Locate the cell with the specified text and output its [X, Y] center coordinate. 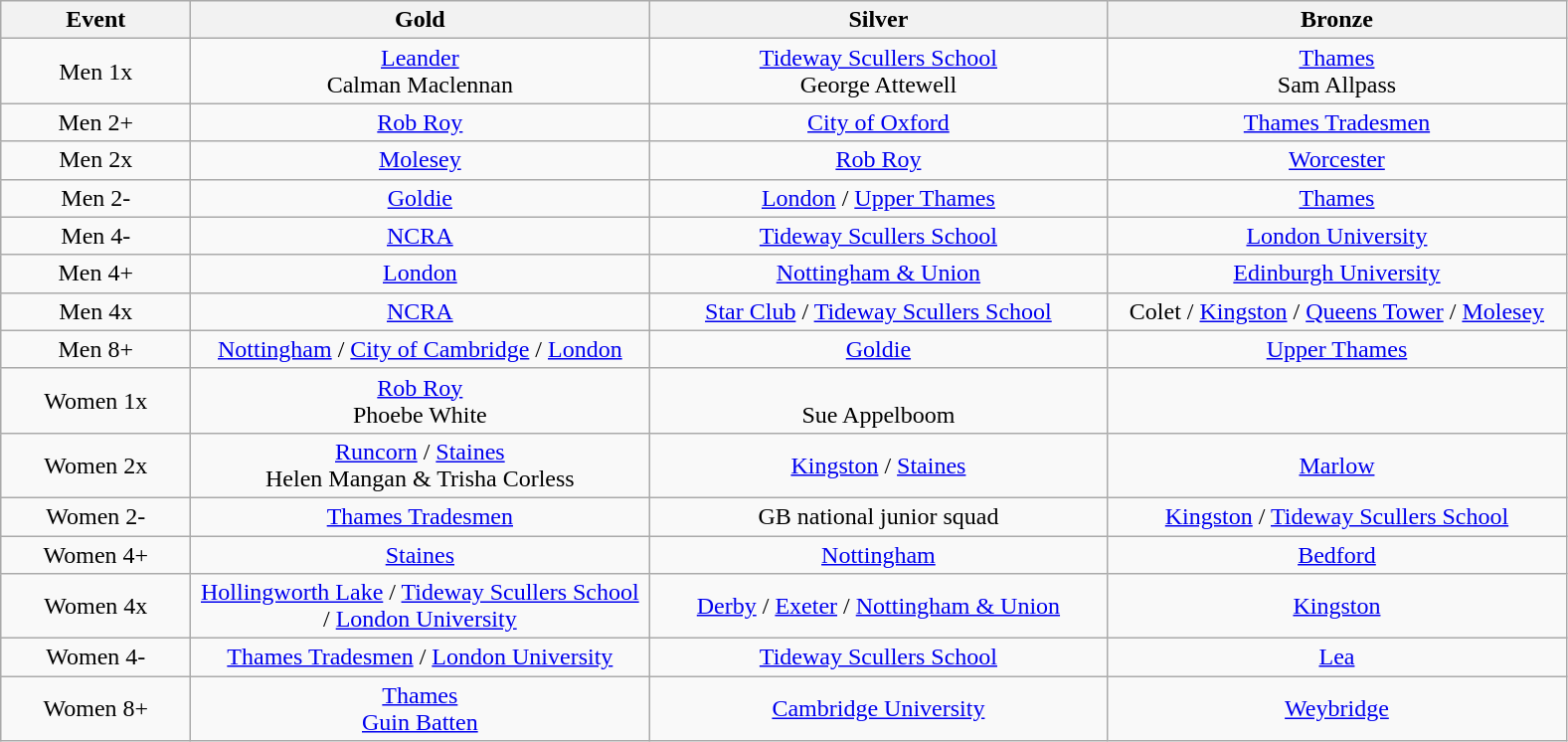
Upper Thames [1336, 349]
Runcorn / StainesHelen Mangan & Trisha Corless [420, 465]
Women 2x [95, 465]
Women 8+ [95, 708]
Men 4+ [95, 274]
Thames [1336, 198]
Event [95, 20]
Tideway Scullers SchoolGeorge Attewell [879, 72]
Kingston [1336, 607]
City of Oxford [879, 122]
Men 8+ [95, 349]
London [420, 274]
Bedford [1336, 554]
London University [1336, 236]
Women 1x [95, 400]
Worcester [1336, 160]
Men 1x [95, 72]
Edinburgh University [1336, 274]
Women 4- [95, 657]
Nottingham / City of Cambridge / London [420, 349]
London / Upper Thames [879, 198]
Sue Appelboom [879, 400]
Silver [879, 20]
Bronze [1336, 20]
GB national junior squad [879, 516]
Staines [420, 554]
Men 2x [95, 160]
Star Club / Tideway Scullers School [879, 311]
Gold [420, 20]
Women 4+ [95, 554]
LeanderCalman Maclennan [420, 72]
Men 2+ [95, 122]
Cambridge University [879, 708]
Men 4x [95, 311]
Lea [1336, 657]
ThamesGuin Batten [420, 708]
Derby / Exeter / Nottingham & Union [879, 607]
ThamesSam Allpass [1336, 72]
Molesey [420, 160]
Women 4x [95, 607]
Men 2- [95, 198]
Weybridge [1336, 708]
Kingston / Staines [879, 465]
Thames Tradesmen / London University [420, 657]
Nottingham [879, 554]
Rob RoyPhoebe White [420, 400]
Nottingham & Union [879, 274]
Kingston / Tideway Scullers School [1336, 516]
Colet / Kingston / Queens Tower / Molesey [1336, 311]
Marlow [1336, 465]
Men 4- [95, 236]
Hollingworth Lake / Tideway Scullers School / London University [420, 607]
Women 2- [95, 516]
